Determine the [X, Y] coordinate at the center of the cell enclosing the given text.  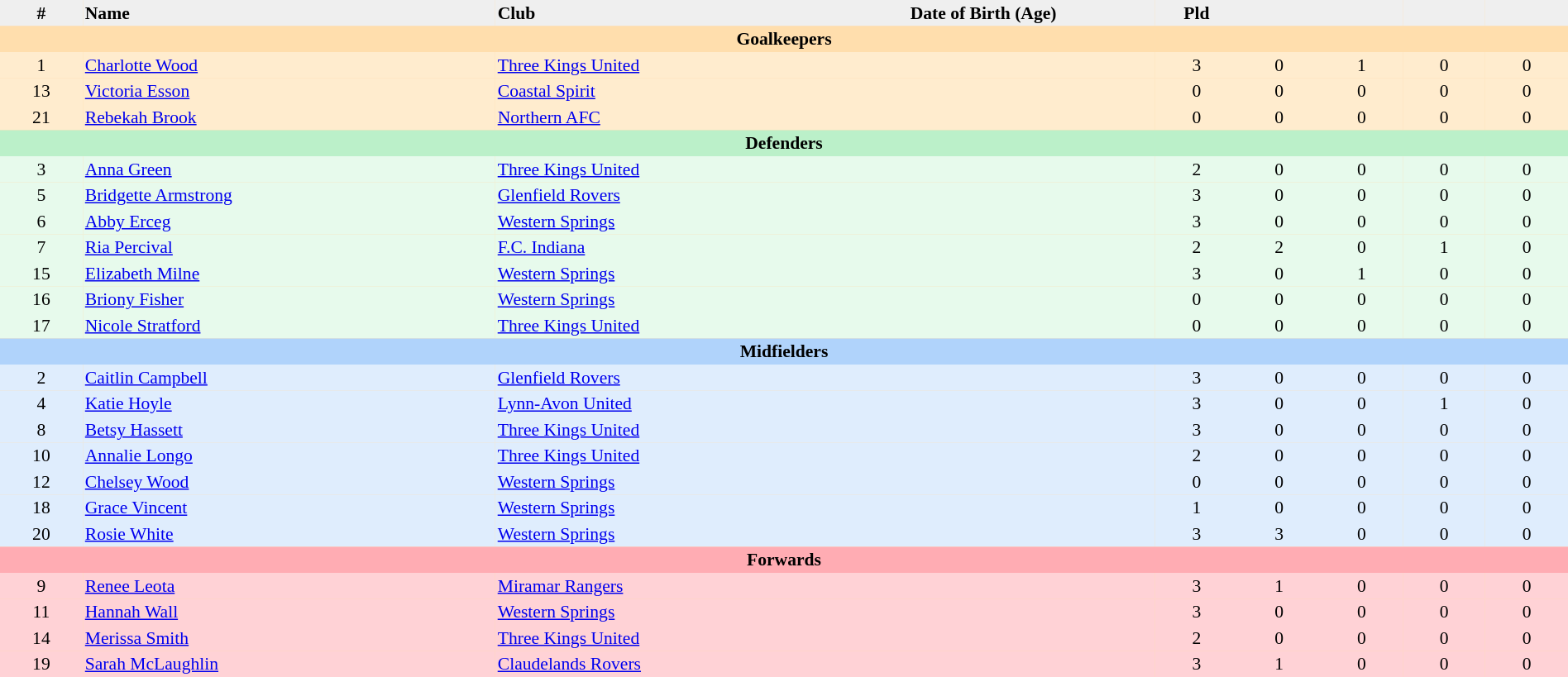
Lynn-Avon United [701, 403]
4 [41, 403]
21 [41, 117]
F.C. Indiana [701, 248]
Annalie Longo [289, 456]
17 [41, 326]
Briony Fisher [289, 299]
Ria Percival [289, 248]
Rebekah Brook [289, 117]
6 [41, 222]
Forwards [784, 560]
15 [41, 274]
16 [41, 299]
13 [41, 91]
18 [41, 508]
Pld [1197, 13]
10 [41, 456]
Miramar Rangers [701, 586]
7 [41, 248]
Renee Leota [289, 586]
Hannah Wall [289, 612]
Elizabeth Milne [289, 274]
Katie Hoyle [289, 403]
Coastal Spirit [701, 91]
9 [41, 586]
Bridgette Armstrong [289, 195]
Name [289, 13]
Midfielders [784, 352]
11 [41, 612]
Betsy Hassett [289, 430]
# [41, 13]
Victoria Esson [289, 91]
5 [41, 195]
Chelsey Wood [289, 482]
Northern AFC [701, 117]
Rosie White [289, 534]
Abby Erceg [289, 222]
Charlotte Wood [289, 65]
Defenders [784, 144]
20 [41, 534]
14 [41, 638]
Grace Vincent [289, 508]
8 [41, 430]
Goalkeepers [784, 40]
Date of Birth (Age) [1032, 13]
Caitlin Campbell [289, 378]
Club [701, 13]
Merissa Smith [289, 638]
12 [41, 482]
Anna Green [289, 169]
Nicole Stratford [289, 326]
